For the text-containing cell, return its midpoint in [x, y] coordinate format. 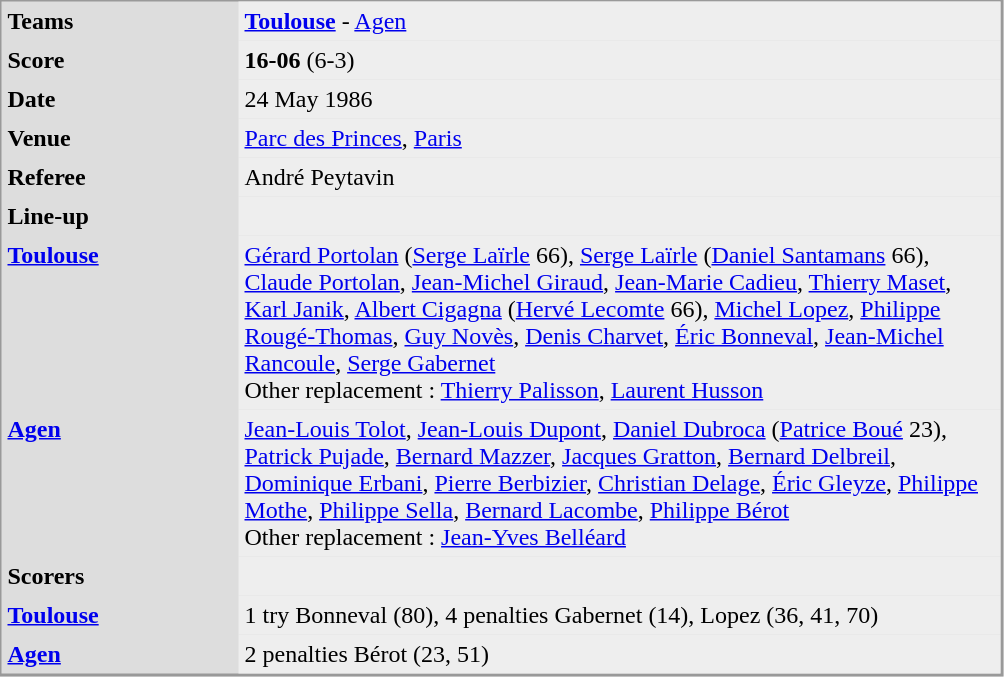
Score [120, 60]
Venue [120, 138]
Line-up [120, 216]
Date [120, 100]
24 May 1986 [619, 100]
Teams [120, 22]
André Peytavin [619, 178]
Scorers [120, 576]
16-06 (6-3) [619, 60]
Parc des Princes, Paris [619, 138]
Referee [120, 178]
Toulouse - Agen [619, 22]
2 penalties Bérot (23, 51) [619, 654]
1 try Bonneval (80), 4 penalties Gabernet (14), Lopez (36, 41, 70) [619, 616]
